Find where the given text appears and provide that cell's center as (x, y) coordinate. 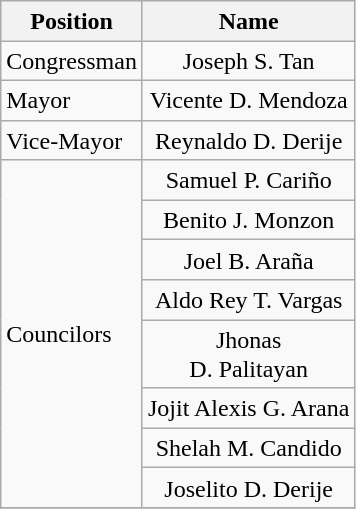
Position (72, 21)
Jojit Alexis G. Arana (248, 408)
Shelah M. Candido (248, 448)
Joselito D. Derije (248, 488)
Vicente D. Mendoza (248, 100)
Councilors (72, 334)
Benito J. Monzon (248, 220)
Name (248, 21)
Mayor (72, 100)
Joseph S. Tan (248, 61)
Reynaldo D. Derije (248, 140)
Joel B. Araña (248, 260)
Vice-Mayor (72, 140)
Congressman (72, 61)
Aldo Rey T. Vargas (248, 300)
JhonasD. Palitayan (248, 354)
Samuel P. Cariño (248, 180)
